Determine the [X, Y] coordinate at the center of the cell enclosing the given text.  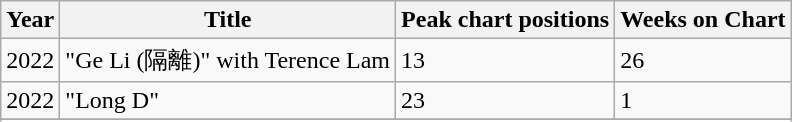
Year [30, 20]
Weeks on Chart [703, 20]
26 [703, 60]
"Long D" [228, 100]
1 [703, 100]
"Ge Li (隔離)" with Terence Lam [228, 60]
Peak chart positions [506, 20]
13 [506, 60]
23 [506, 100]
Title [228, 20]
